Extract the [x, y] coordinate from the center of the cell holding the provided text.  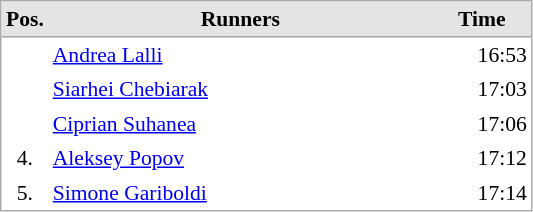
17:12 [482, 158]
16:53 [482, 55]
Andrea Lalli [240, 55]
Aleksey Popov [240, 158]
5. [26, 193]
Ciprian Suhanea [240, 123]
17:03 [482, 89]
Time [482, 20]
Simone Gariboldi [240, 193]
17:06 [482, 123]
4. [26, 158]
Runners [240, 20]
Pos. [26, 20]
Siarhei Chebiarak [240, 89]
17:14 [482, 193]
